Identify which cell holds the provided text, then report its (x, y) central coordinate. 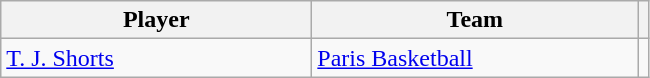
Paris Basketball (475, 58)
Team (475, 20)
T. J. Shorts (156, 58)
Player (156, 20)
